Return the [x, y] coordinate for the center point of the cell that contains the specified text.  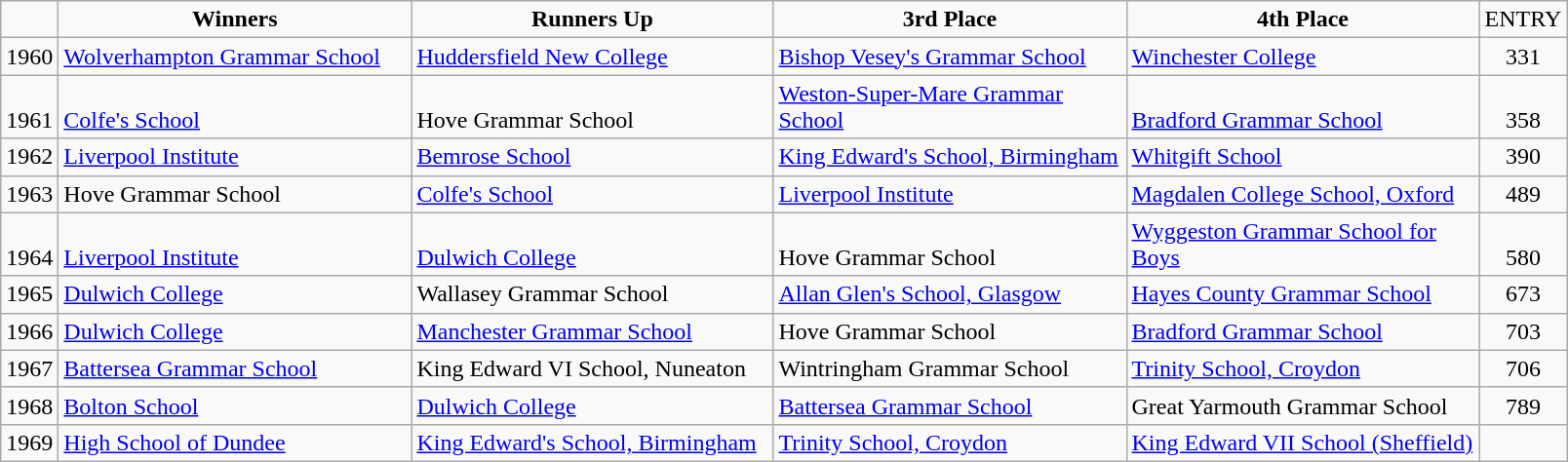
673 [1523, 294]
1969 [29, 443]
4th Place [1303, 19]
1961 [29, 107]
1965 [29, 294]
489 [1523, 194]
1964 [29, 244]
Bemrose School [593, 157]
Hayes County Grammar School [1303, 294]
390 [1523, 157]
Weston-Super-Mare Grammar School [950, 107]
Wyggeston Grammar School for Boys [1303, 244]
358 [1523, 107]
Winners [235, 19]
Bolton School [235, 405]
1963 [29, 194]
Bishop Vesey's Grammar School [950, 57]
Magdalen College School, Oxford [1303, 194]
ENTRY [1523, 19]
1968 [29, 405]
Great Yarmouth Grammar School [1303, 405]
Manchester Grammar School [593, 331]
706 [1523, 368]
331 [1523, 57]
Huddersfield New College [593, 57]
1966 [29, 331]
Wallasey Grammar School [593, 294]
1967 [29, 368]
High School of Dundee [235, 443]
Allan Glen's School, Glasgow [950, 294]
3rd Place [950, 19]
Wintringham Grammar School [950, 368]
789 [1523, 405]
1960 [29, 57]
703 [1523, 331]
King Edward VII School (Sheffield) [1303, 443]
1962 [29, 157]
Runners Up [593, 19]
Wolverhampton Grammar School [235, 57]
Winchester College [1303, 57]
Whitgift School [1303, 157]
580 [1523, 244]
King Edward VI School, Nuneaton [593, 368]
